Return (x, y) of the center of cell containing provided text 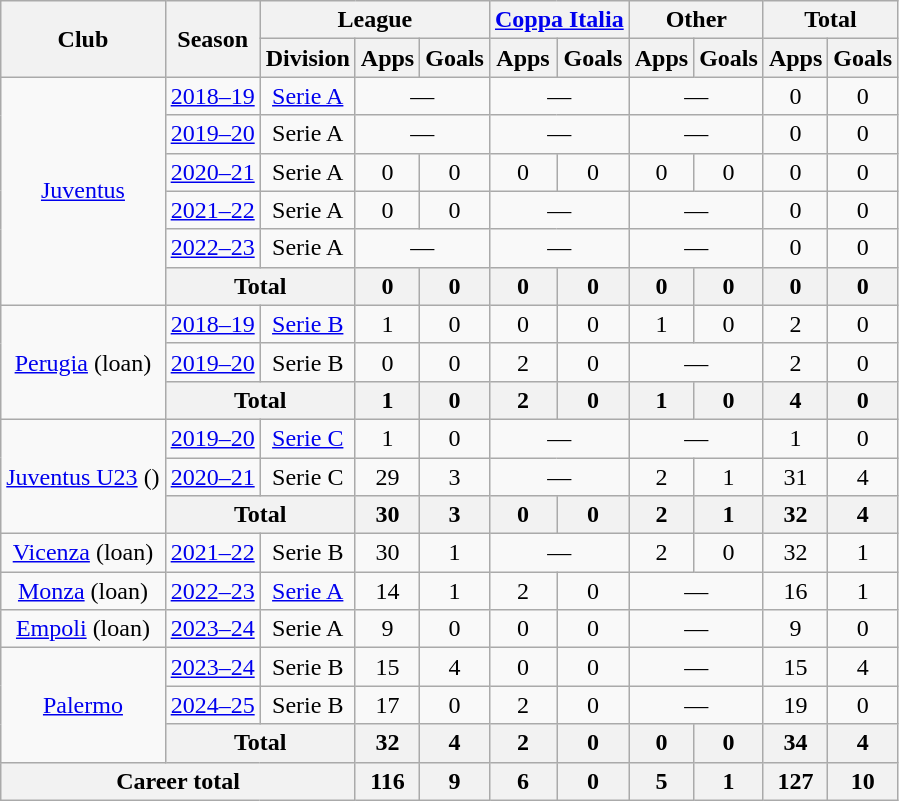
31 (795, 477)
Career total (178, 781)
League (374, 20)
Monza (loan) (83, 591)
Empoli (loan) (83, 629)
Club (83, 39)
116 (387, 781)
19 (795, 705)
Perugia (loan) (83, 362)
17 (387, 705)
14 (387, 591)
Season (212, 39)
Palermo (83, 705)
127 (795, 781)
16 (795, 591)
Juventus U23 () (83, 476)
10 (863, 781)
Other (696, 20)
6 (522, 781)
2024–25 (212, 705)
34 (795, 743)
5 (661, 781)
Division (308, 58)
Vicenza (loan) (83, 553)
29 (387, 477)
Coppa Italia (559, 20)
Juventus (83, 191)
